Extract the (X, Y) coordinate from the center of the cell holding the provided text.  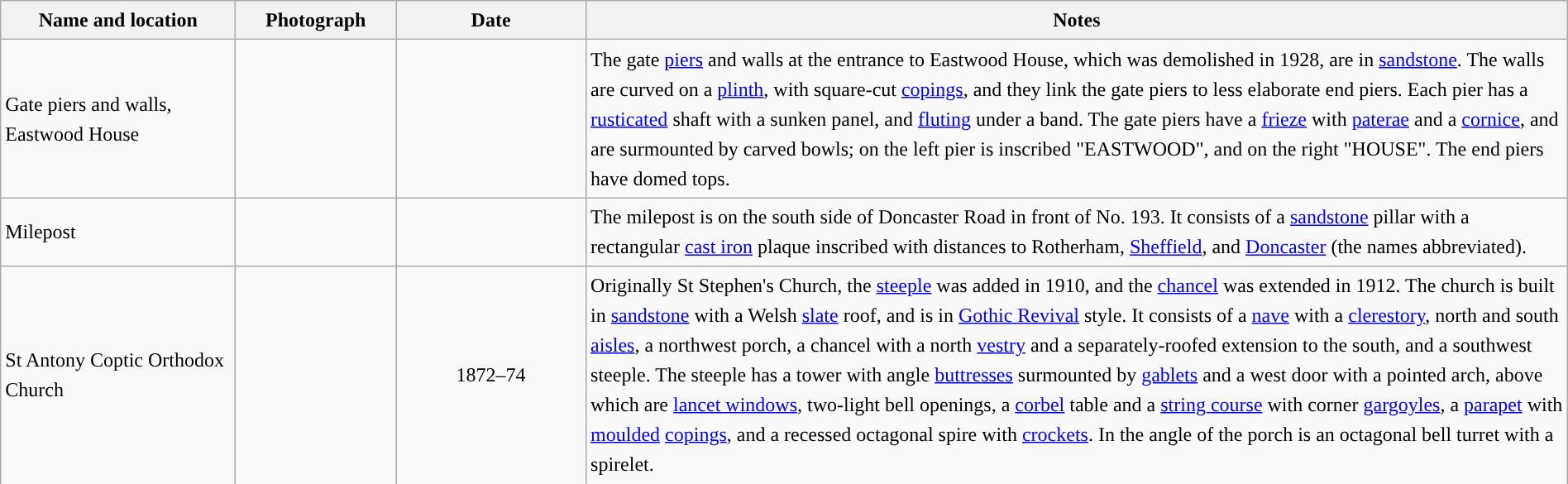
Milepost (118, 232)
Date (491, 20)
Photograph (316, 20)
1872–74 (491, 376)
Notes (1077, 20)
Name and location (118, 20)
Gate piers and walls, Eastwood House (118, 119)
St Antony Coptic Orthodox Church (118, 376)
